Determine the (x, y) coordinate at the center of the cell enclosing the given text.  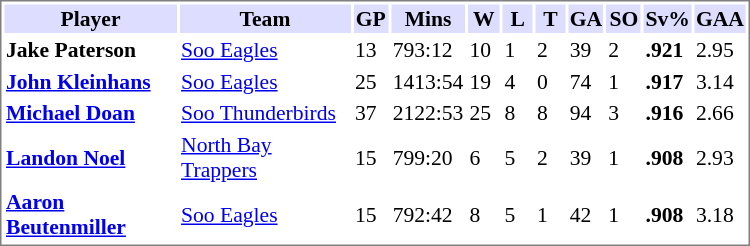
2.66 (720, 113)
94 (586, 113)
.921 (668, 50)
74 (586, 82)
42 (586, 215)
2122:53 (428, 113)
2.95 (720, 50)
Mins (428, 18)
6 (484, 157)
GAA (720, 18)
North Bay Trappers (266, 157)
3.18 (720, 215)
Sv% (668, 18)
793:12 (428, 50)
3 (624, 113)
19 (484, 82)
Landon Noel (90, 157)
799:20 (428, 157)
Team (266, 18)
10 (484, 50)
SO (624, 18)
John Kleinhans (90, 82)
4 (518, 82)
Michael Doan (90, 113)
3.14 (720, 82)
T (551, 18)
792:42 (428, 215)
37 (370, 113)
1413:54 (428, 82)
GP (370, 18)
.917 (668, 82)
Jake Paterson (90, 50)
.916 (668, 113)
W (484, 18)
GA (586, 18)
Player (90, 18)
0 (551, 82)
Aaron Beutenmiller (90, 215)
L (518, 18)
2.93 (720, 157)
13 (370, 50)
Soo Thunderbirds (266, 113)
